Locate the cell with the specified text and output its [x, y] center coordinate. 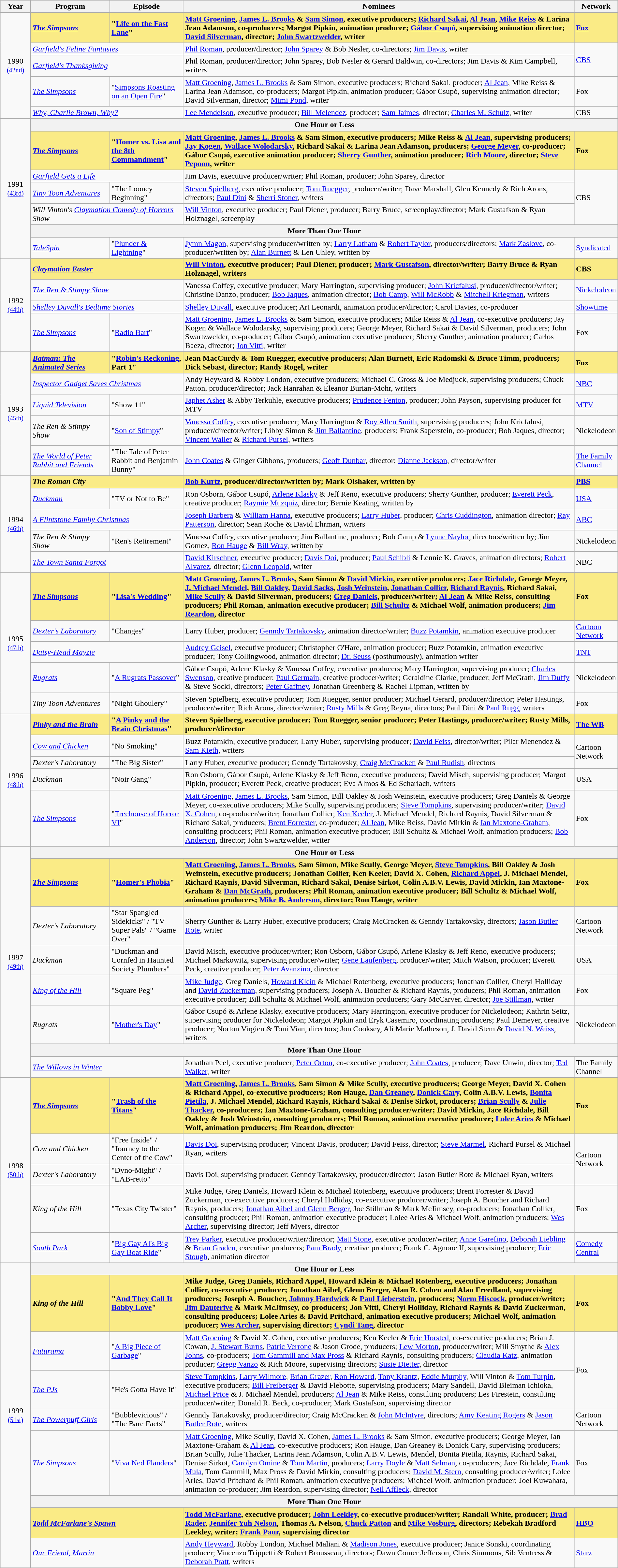
"Son of Stimpy" [146, 430]
Garfield's Feline Fantasies [107, 49]
1996(48th) [16, 780]
The PJs [70, 1389]
TNT [596, 652]
"Lisa's Wedding" [146, 596]
"Mother's Day" [146, 1024]
The Powerpuff Girls [70, 1419]
"Square Peg" [146, 990]
The Willows in Winter [107, 1067]
John Coates & Ginger Gibbons, producers; Geoff Dunbar, director; Dianne Jackson, director/writer [379, 460]
The WB [596, 725]
The World of Peter Rabbit and Friends [70, 460]
Jean MacCurdy & Tom Ruegger, executive producers; Alan Burnett, Eric Radomski & Bruce Timm, producers; Dick Sebast, director; Randy Rogel, writer [379, 362]
Program [70, 7]
Davis Doi, supervising producer; Vincent Davis, producer; David Feiss, director; Steve Marmel, Richard Pursel & Michael Ryan, writers [379, 1149]
"The Looney Beginning" [146, 193]
Daisy-Head Mayzie [107, 652]
Year [16, 7]
"A Pinky and the Brain Christmas" [146, 725]
1993(45th) [16, 414]
Phil Roman, producer/director; John Sparey, Bob Nesler & Gerard Baldwin, co-directors; Jim Davis & Kim Campbell, writers [379, 66]
"Texas City Twister" [146, 1209]
HBO [596, 1523]
Steven Spielberg, executive producer; Tom Ruegger, senior producer; Peter Hastings, producer/writer; Rusty Mills, producer/director [379, 725]
Garfield's Thanksgiving [107, 66]
Bob Kurtz, producer/director/written by; Mark Olshaker, written by [379, 482]
Shelley Duvall's Bedtime Stories [107, 307]
The Town Santa Forgot [107, 562]
"Treehouse of Horror VI" [146, 818]
A Flintstone Family Christmas [107, 519]
"Star Spangled Sidekicks" / "TV Super Pals" / "Game Over" [146, 925]
Will Vinton, executive producer; Paul Diener, producer; Mark Gustafson, director/writer; Barry Bruce & Ryan Holznagel, writers [379, 269]
Larry Huber, producer; Genndy Tartakovsky, animation director/writer; Buzz Potamkin, animation executive producer [379, 631]
Buzz Potamkin, executive producer; Larry Huber, supervising producer; David Feiss, director/writer; Pilar Menendez & Sam Kieth, writers [379, 746]
"Big Gay Al's Big Gay Boat Ride" [146, 1248]
"Duckman and Cornfed in Haunted Society Plumbers" [146, 960]
"Trash of the Titans" [146, 1106]
"Simpsons Roasting on an Open Fire" [146, 91]
Garfield Gets a Life [107, 176]
Todd McFarlane's Spawn [107, 1523]
"Ren's Retirement" [146, 541]
"Homer vs. Lisa and the 8th Commandment" [146, 151]
"Plunder & Lightning" [146, 248]
"A Rugrats Passover" [146, 678]
"The Big Sister" [146, 762]
Genndy Tartakovsky, producer/director; Craig McCracken & John McIntyre, directors; Amy Keating Rogers & Jason Butler Rote, writers [379, 1419]
Jim Davis, executive producer/writer; Phil Roman, producer; John Sparey, director [379, 176]
1991(43rd) [16, 188]
Pinky and the Brain [70, 725]
Starz [596, 1553]
1994(46th) [16, 524]
Why, Charlie Brown, Why? [107, 112]
Davis Doi, supervising producer; Genndy Tartakovsky, producer/director; Jason Butler Rote & Michael Ryan, writers [379, 1174]
Claymation Easter [107, 269]
The Roman City [107, 482]
1997(49th) [16, 962]
"Dyno-Might" / "LAB-retto" [146, 1174]
PBS [596, 482]
Sherry Gunther & Larry Huber, executive producers; Craig McCracken & Genndy Tartakovsky, directors; Jason Butler Rote, writer [379, 925]
1990(42nd) [16, 66]
"Life on the Fast Lane" [146, 28]
1999(51st) [16, 1416]
Our Friend, Martin [107, 1553]
Comedy Central [596, 1248]
TaleSpin [70, 248]
Network [596, 7]
"Free Inside" / "Journey to the Center of the Cow" [146, 1149]
"Noir Gang" [146, 779]
"The Tale of Peter Rabbit and Benjamin Bunny" [146, 460]
Will Vinton, executive producer; Paul Diener, producer; Barry Bruce, screenplay/director; Mark Gustafson & Ryan Holznagel, screenplay [379, 214]
"Robin's Reckoning, Part 1" [146, 362]
1995(47th) [16, 643]
Inspector Gadget Saves Christmas [107, 384]
South Park [70, 1248]
Larry Huber, executive producer; Genndy Tartakovsky, Craig McCracken & Paul Rudish, directors [379, 762]
Futurama [70, 1351]
Japhet Asher & Abby Terkuhle, executive producers; Prudence Fenton, producer; John Payson, supervising producer for MTV [379, 405]
"Bubblevicious" / "The Bare Facts" [146, 1419]
Batman: The Animated Series [70, 362]
Nominees [379, 7]
"He's Gotta Have It" [146, 1389]
MTV [596, 405]
ABC [596, 519]
Syndicated [596, 248]
Jonathan Peel, executive producer; Peter Orton, co-executive producer; John Coates, producer; Dave Unwin, director; Ted Walker, writer [379, 1067]
"Homer's Phobia" [146, 882]
Showtime [596, 307]
"Night Ghoulery" [146, 703]
"Viva Ned Flanders" [146, 1463]
Will Vinton's Claymation Comedy of Horrors Show [107, 214]
Phil Roman, producer/director; John Sparey & Bob Nesler, co-directors; Jim Davis, writer [379, 49]
"A Big Piece of Garbage" [146, 1351]
"And They Call It Bobby Love" [146, 1303]
Episode [146, 7]
1992(44th) [16, 305]
Liquid Television [70, 405]
"No Smoking" [146, 746]
Lee Mendelson, executive producer; Bill Melendez, producer; Sam Jaimes, director; Charles M. Schulz, writer [379, 112]
"Radio Bart" [146, 332]
"TV or Not to Be" [146, 499]
Shelley Duvall, executive producer; Art Leonardi, animation producer/director; Carol Davies, co-producer [379, 307]
"Changes" [146, 631]
"Show 11" [146, 405]
1998(50th) [16, 1170]
